Find where the given text appears and provide that cell's center as (x, y) coordinate. 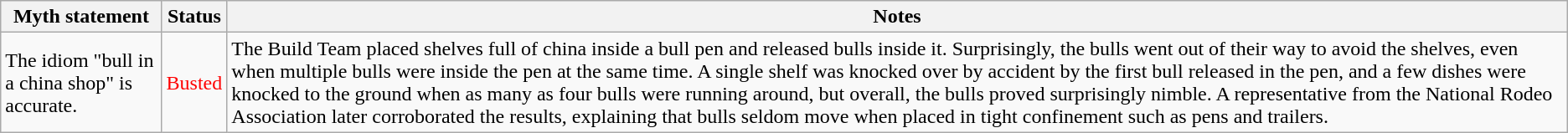
Myth statement (81, 17)
Busted (194, 82)
Status (194, 17)
The idiom "bull in a china shop" is accurate. (81, 82)
Notes (897, 17)
